Identify which cell holds the provided text, then report its (X, Y) central coordinate. 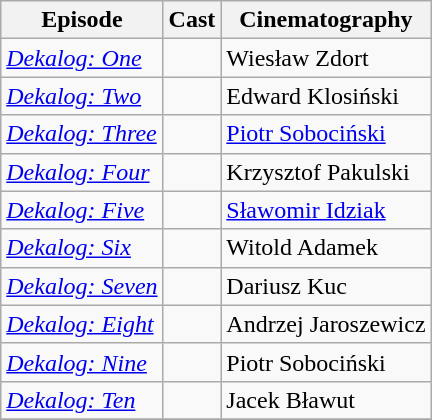
Andrzej Jaroszewicz (326, 324)
Sławomir Idziak (326, 210)
Dekalog: Three (82, 134)
Episode (82, 20)
Dekalog: Ten (82, 400)
Wiesław Zdort (326, 58)
Krzysztof Pakulski (326, 172)
Dekalog: Five (82, 210)
Dekalog: Four (82, 172)
Cinematography (326, 20)
Dekalog: Seven (82, 286)
Witold Adamek (326, 248)
Cast (192, 20)
Dekalog: Six (82, 248)
Dekalog: One (82, 58)
Dekalog: Eight (82, 324)
Dariusz Kuc (326, 286)
Jacek Bławut (326, 400)
Dekalog: Nine (82, 362)
Dekalog: Two (82, 96)
Edward Klosiński (326, 96)
